Detect which cell encompasses the target text, then output its (X, Y) center coordinate. 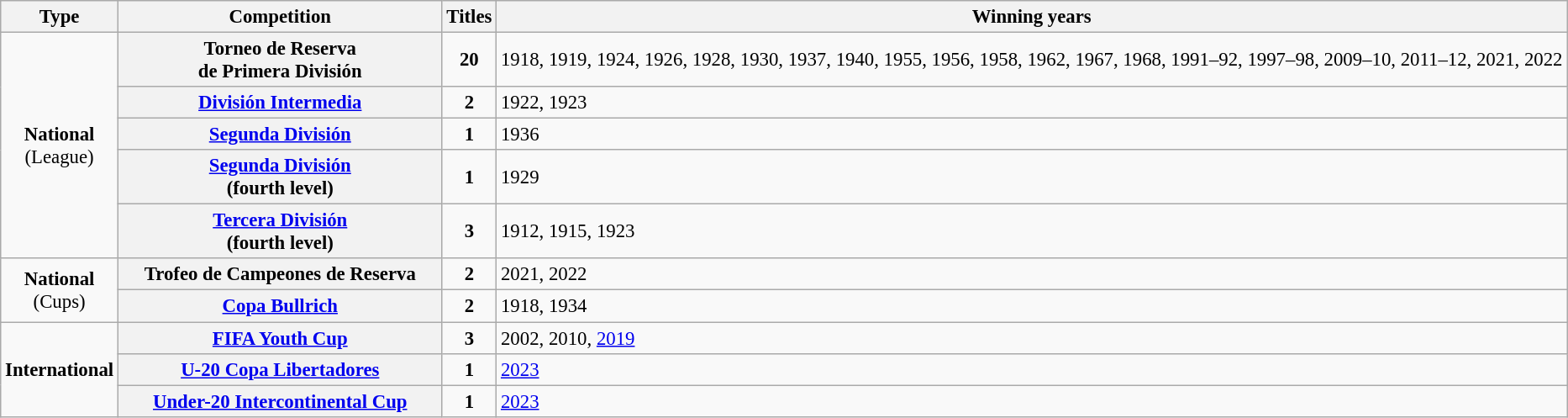
International (60, 370)
20 (469, 61)
Competition (280, 17)
2002, 2010, 2019 (1032, 338)
Titles (469, 17)
División Intermedia (280, 103)
2021, 2022 (1032, 275)
1918, 1919, 1924, 1926, 1928, 1930, 1937, 1940, 1955, 1956, 1958, 1962, 1967, 1968, 1991–92, 1997–98, 2009–10, 2011–12, 2021, 2022 (1032, 61)
1936 (1032, 135)
FIFA Youth Cup (280, 338)
U-20 Copa Libertadores (280, 369)
National(League) (60, 146)
Copa Bullrich (280, 306)
Torneo de Reserva de Primera División (280, 61)
Winning years (1032, 17)
Type (60, 17)
1922, 1923 (1032, 103)
Segunda División (280, 135)
National (Cups) (60, 291)
Trofeo de Campeones de Reserva (280, 275)
1929 (1032, 177)
1918, 1934 (1032, 306)
Tercera División(fourth level) (280, 232)
Segunda División(fourth level) (280, 177)
Under-20 Intercontinental Cup (280, 401)
1912, 1915, 1923 (1032, 232)
